Pinpoint the cell where the given text exists, returning its (X, Y) midpoint coordinate. 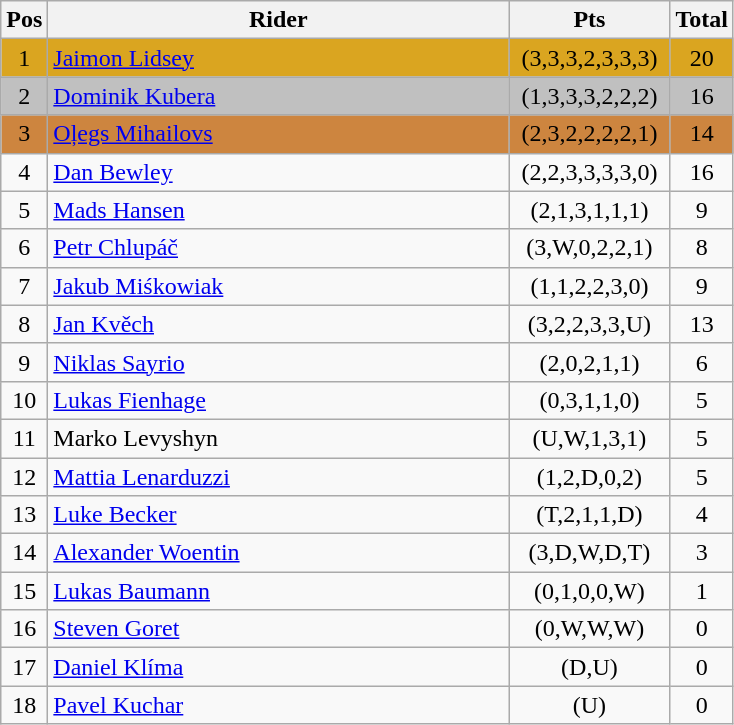
Rider (278, 20)
Lukas Fienhage (278, 400)
Niklas Sayrio (278, 362)
Jaimon Lidsey (278, 58)
10 (24, 400)
17 (24, 667)
Total (702, 20)
(0,W,W,W) (590, 629)
(T,2,1,1,D) (590, 515)
(U,W,1,3,1) (590, 438)
Jakub Miśkowiak (278, 286)
Jan Kvěch (278, 324)
18 (24, 705)
15 (24, 591)
Mattia Lenarduzzi (278, 477)
Pts (590, 20)
(3,W,0,2,2,1) (590, 248)
Oļegs Mihailovs (278, 134)
Mads Hansen (278, 210)
7 (24, 286)
11 (24, 438)
Pos (24, 20)
(3,2,2,3,3,U) (590, 324)
Petr Chlupáč (278, 248)
(3,D,W,D,T) (590, 553)
(D,U) (590, 667)
Luke Becker (278, 515)
12 (24, 477)
(0,1,0,0,W) (590, 591)
(2,3,2,2,2,2,1) (590, 134)
2 (24, 96)
Marko Levyshyn (278, 438)
(2,0,2,1,1) (590, 362)
(1,3,3,3,2,2,2) (590, 96)
(1,2,D,0,2) (590, 477)
20 (702, 58)
Dan Bewley (278, 172)
(U) (590, 705)
(2,2,3,3,3,3,0) (590, 172)
Steven Goret (278, 629)
Pavel Kuchar (278, 705)
Dominik Kubera (278, 96)
Alexander Woentin (278, 553)
(0,3,1,1,0) (590, 400)
Lukas Baumann (278, 591)
Daniel Klíma (278, 667)
(3,3,3,2,3,3,3) (590, 58)
(1,1,2,2,3,0) (590, 286)
(2,1,3,1,1,1) (590, 210)
